Find where the given text appears and provide that cell's center as [x, y] coordinate. 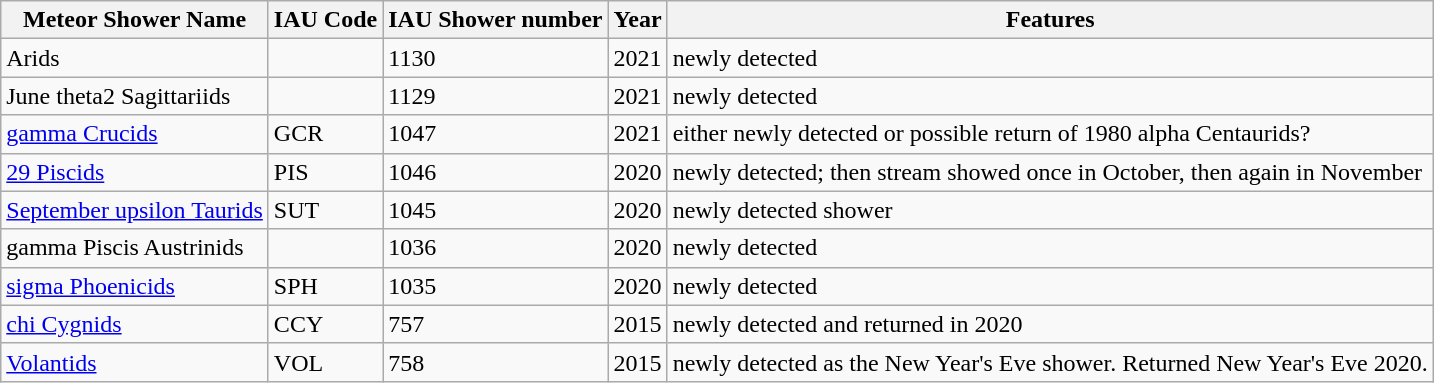
1045 [496, 210]
Volantids [135, 362]
gamma Crucids [135, 134]
Year [638, 20]
PIS [325, 172]
SUT [325, 210]
IAU Shower number [496, 20]
sigma Phoenicids [135, 286]
June theta2 Sagittariids [135, 96]
newly detected; then stream showed once in October, then again in November [1050, 172]
1046 [496, 172]
CCY [325, 324]
29 Piscids [135, 172]
either newly detected or possible return of 1980 alpha Centaurids? [1050, 134]
September upsilon Taurids [135, 210]
Meteor Shower Name [135, 20]
1035 [496, 286]
1047 [496, 134]
1130 [496, 58]
Features [1050, 20]
newly detected shower [1050, 210]
1036 [496, 248]
chi Cygnids [135, 324]
758 [496, 362]
1129 [496, 96]
newly detected and returned in 2020 [1050, 324]
IAU Code [325, 20]
GCR [325, 134]
gamma Piscis Austrinids [135, 248]
SPH [325, 286]
VOL [325, 362]
Arids [135, 58]
newly detected as the New Year's Eve shower. Returned New Year's Eve 2020. [1050, 362]
757 [496, 324]
